Return the (X, Y) coordinate for the center point of the cell that contains the specified text.  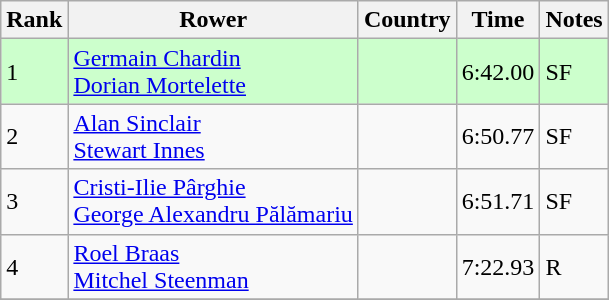
1 (34, 72)
Notes (574, 20)
Alan SinclairStewart Innes (214, 136)
R (574, 266)
Cristi-Ilie PârghieGeorge Alexandru Pălămariu (214, 202)
2 (34, 136)
Germain ChardinDorian Mortelette (214, 72)
Rower (214, 20)
Rank (34, 20)
Country (407, 20)
6:51.71 (498, 202)
6:42.00 (498, 72)
Roel BraasMitchel Steenman (214, 266)
4 (34, 266)
6:50.77 (498, 136)
7:22.93 (498, 266)
3 (34, 202)
Time (498, 20)
